Provide the (X, Y) coordinate of the cell's center where the given text is located.  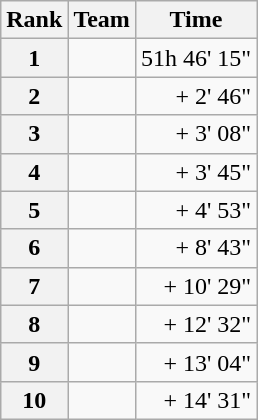
+ 13' 04" (196, 362)
+ 3' 08" (196, 134)
+ 2' 46" (196, 96)
4 (34, 172)
1 (34, 58)
+ 8' 43" (196, 248)
6 (34, 248)
51h 46' 15" (196, 58)
9 (34, 362)
10 (34, 400)
Team (102, 20)
8 (34, 324)
5 (34, 210)
+ 4' 53" (196, 210)
2 (34, 96)
Time (196, 20)
7 (34, 286)
+ 14' 31" (196, 400)
+ 3' 45" (196, 172)
Rank (34, 20)
+ 12' 32" (196, 324)
3 (34, 134)
+ 10' 29" (196, 286)
